For the text-containing cell, return its midpoint in [X, Y] coordinate format. 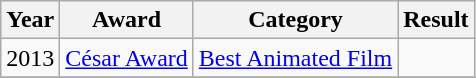
Award [127, 20]
Year [30, 20]
2013 [30, 58]
César Award [127, 58]
Category [295, 20]
Result [436, 20]
Best Animated Film [295, 58]
